Extract the (x, y) coordinate from the center of the cell holding the provided text.  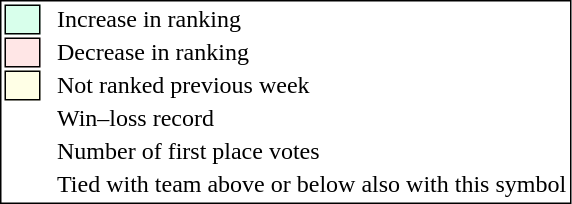
Not ranked previous week (312, 85)
Increase in ranking (312, 19)
Win–loss record (312, 119)
Decrease in ranking (312, 53)
Number of first place votes (312, 151)
Tied with team above or below also with this symbol (312, 185)
